Provide the [X, Y] coordinate of the cell's center where the given text is located.  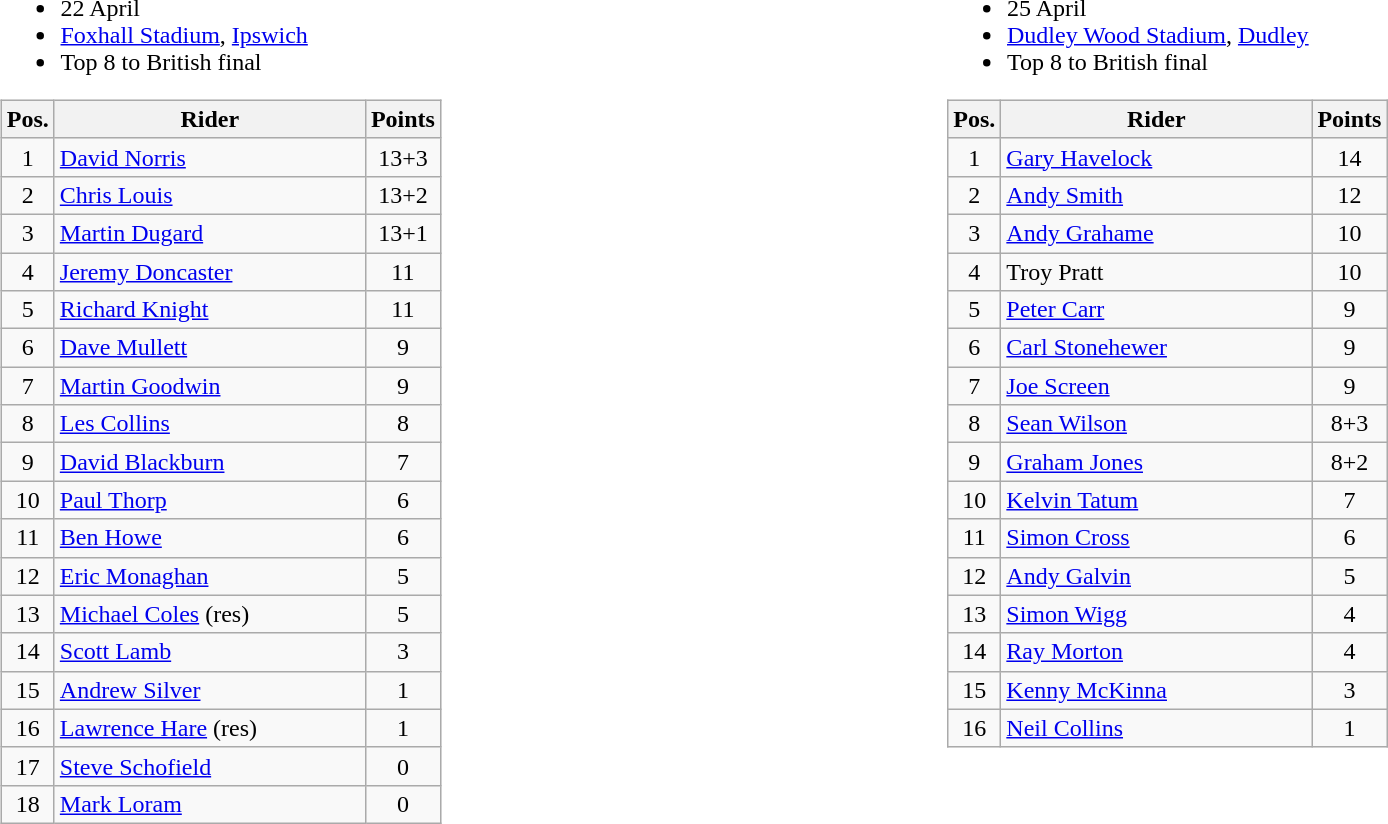
Jeremy Doncaster [210, 271]
13+1 [402, 233]
Martin Dugard [210, 233]
Steve Schofield [210, 766]
Carl Stonehewer [1156, 348]
Michael Coles (res) [210, 614]
13+3 [402, 157]
Peter Carr [1156, 310]
Kelvin Tatum [1156, 500]
Andy Smith [1156, 195]
Graham Jones [1156, 462]
Lawrence Hare (res) [210, 728]
Troy Pratt [1156, 271]
Ray Morton [1156, 652]
Paul Thorp [210, 500]
Simon Cross [1156, 538]
18 [28, 804]
Andrew Silver [210, 690]
Les Collins [210, 424]
Gary Havelock [1156, 157]
Simon Wigg [1156, 614]
Kenny McKinna [1156, 690]
Andy Grahame [1156, 233]
Chris Louis [210, 195]
Sean Wilson [1156, 424]
David Blackburn [210, 462]
David Norris [210, 157]
8+2 [1350, 462]
Eric Monaghan [210, 576]
13+2 [402, 195]
8+3 [1350, 424]
Ben Howe [210, 538]
Dave Mullett [210, 348]
Mark Loram [210, 804]
Andy Galvin [1156, 576]
Martin Goodwin [210, 386]
Neil Collins [1156, 728]
Scott Lamb [210, 652]
17 [28, 766]
Joe Screen [1156, 386]
Richard Knight [210, 310]
